Capture the cell that displays the provided text and extract its (x, y) central coordinate. 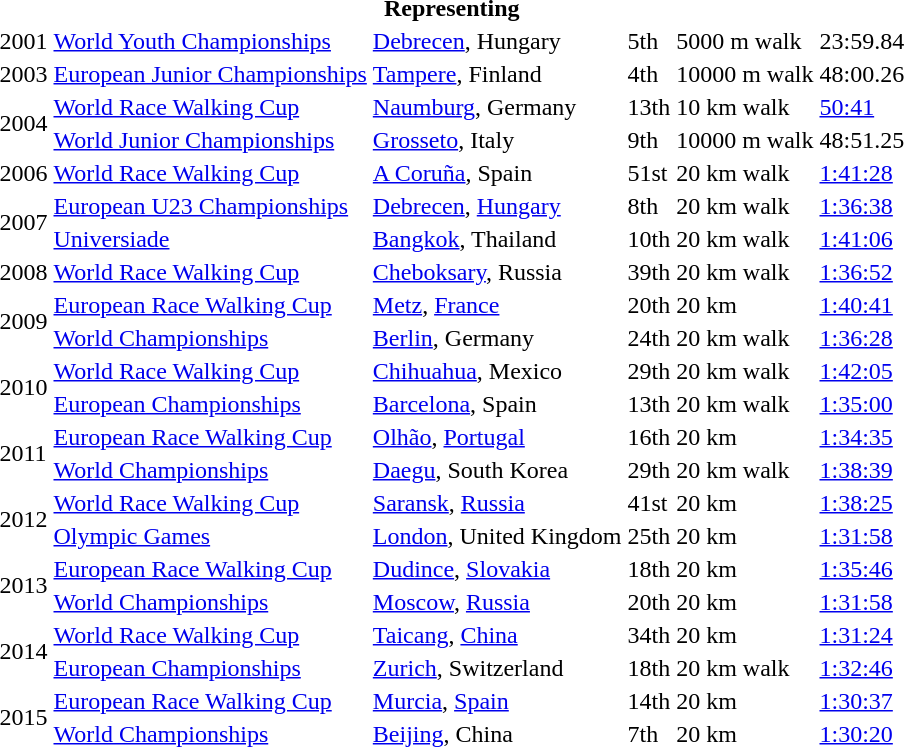
Metz, France (497, 305)
European U23 Championships (210, 206)
Chihuahua, Mexico (497, 371)
9th (649, 140)
8th (649, 206)
16th (649, 437)
Olympic Games (210, 536)
World Youth Championships (210, 41)
5th (649, 41)
51st (649, 173)
34th (649, 635)
Moscow, Russia (497, 602)
Tampere, Finland (497, 74)
Barcelona, Spain (497, 404)
Grosseto, Italy (497, 140)
European Junior Championships (210, 74)
Berlin, Germany (497, 338)
4th (649, 74)
A Coruña, Spain (497, 173)
41st (649, 503)
Murcia, Spain (497, 701)
Bangkok, Thailand (497, 239)
24th (649, 338)
10th (649, 239)
Olhão, Portugal (497, 437)
Dudince, Slovakia (497, 569)
5000 m walk (745, 41)
39th (649, 272)
Saransk, Russia (497, 503)
Zurich, Switzerland (497, 668)
Taicang, China (497, 635)
Naumburg, Germany (497, 107)
10 km walk (745, 107)
London, United Kingdom (497, 536)
14th (649, 701)
Cheboksary, Russia (497, 272)
Daegu, South Korea (497, 470)
Universiade (210, 239)
World Junior Championships (210, 140)
25th (649, 536)
